Scan for the cell matching the given text and deliver its [X, Y] coordinate at center. 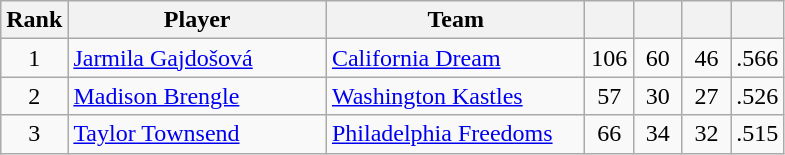
60 [658, 58]
32 [706, 134]
Taylor Townsend [198, 134]
1 [34, 58]
Player [198, 20]
Washington Kastles [456, 96]
California Dream [456, 58]
46 [706, 58]
.566 [758, 58]
.526 [758, 96]
30 [658, 96]
Philadelphia Freedoms [456, 134]
106 [610, 58]
66 [610, 134]
Team [456, 20]
34 [658, 134]
57 [610, 96]
Rank [34, 20]
.515 [758, 134]
2 [34, 96]
27 [706, 96]
Madison Brengle [198, 96]
3 [34, 134]
Jarmila Gajdošová [198, 58]
